Return the (X, Y) coordinate for the center point of the cell that contains the specified text.  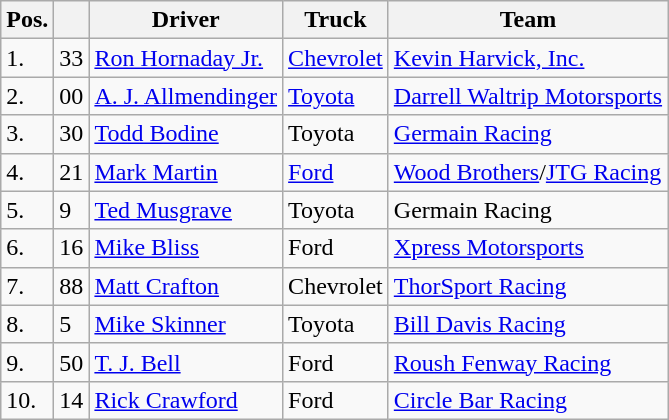
Kevin Harvick, Inc. (528, 58)
88 (72, 286)
Mike Skinner (186, 324)
Team (528, 20)
ThorSport Racing (528, 286)
4. (28, 172)
Ted Musgrave (186, 210)
1. (28, 58)
Ron Hornaday Jr. (186, 58)
9. (28, 362)
00 (72, 96)
Truck (336, 20)
8. (28, 324)
10. (28, 400)
21 (72, 172)
Wood Brothers/JTG Racing (528, 172)
Bill Davis Racing (528, 324)
Matt Crafton (186, 286)
Pos. (28, 20)
6. (28, 248)
Xpress Motorsports (528, 248)
A. J. Allmendinger (186, 96)
Todd Bodine (186, 134)
14 (72, 400)
2. (28, 96)
Roush Fenway Racing (528, 362)
9 (72, 210)
5. (28, 210)
33 (72, 58)
50 (72, 362)
16 (72, 248)
3. (28, 134)
5 (72, 324)
7. (28, 286)
Darrell Waltrip Motorsports (528, 96)
Circle Bar Racing (528, 400)
Mark Martin (186, 172)
Rick Crawford (186, 400)
T. J. Bell (186, 362)
30 (72, 134)
Driver (186, 20)
Mike Bliss (186, 248)
